Capture the cell that displays the provided text and extract its (x, y) central coordinate. 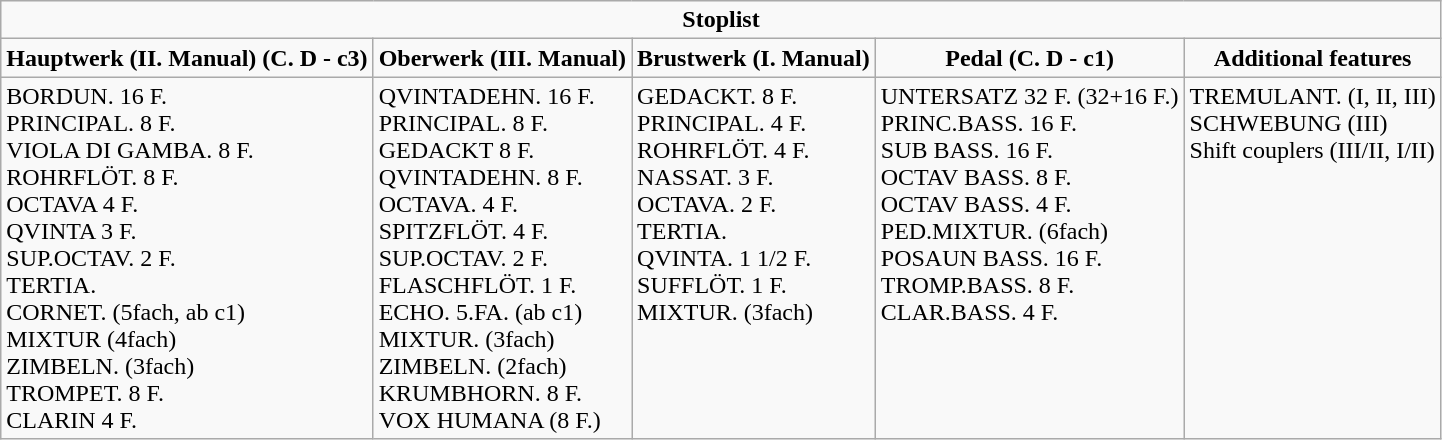
Pedal (C. D - c1) (1030, 58)
Oberwerk (III. Manual) (502, 58)
GEDACKT. 8 F.PRINCIPAL. 4 F.ROHRFLÖT. 4 F.NASSAT. 3 F.OCTAVA. 2 F.TERTIA.QVINTA. 1 1/2 F.SUFFLÖT. 1 F.MIXTUR. (3fach) (754, 258)
Additional features (1312, 58)
Brustwerk (I. Manual) (754, 58)
Stoplist (721, 20)
Hauptwerk (II. Manual) (C. D - c3) (187, 58)
TREMULANT. (I, II, III)SCHWEBUNG (III)Shift couplers (III/II, I/II) (1312, 258)
